Pinpoint the cell where the given text exists, returning its [X, Y] midpoint coordinate. 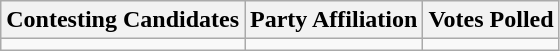
Contesting Candidates [123, 20]
Votes Polled [491, 20]
Party Affiliation [334, 20]
